From the cell containing the given text, extract its center point as (x, y) coordinate. 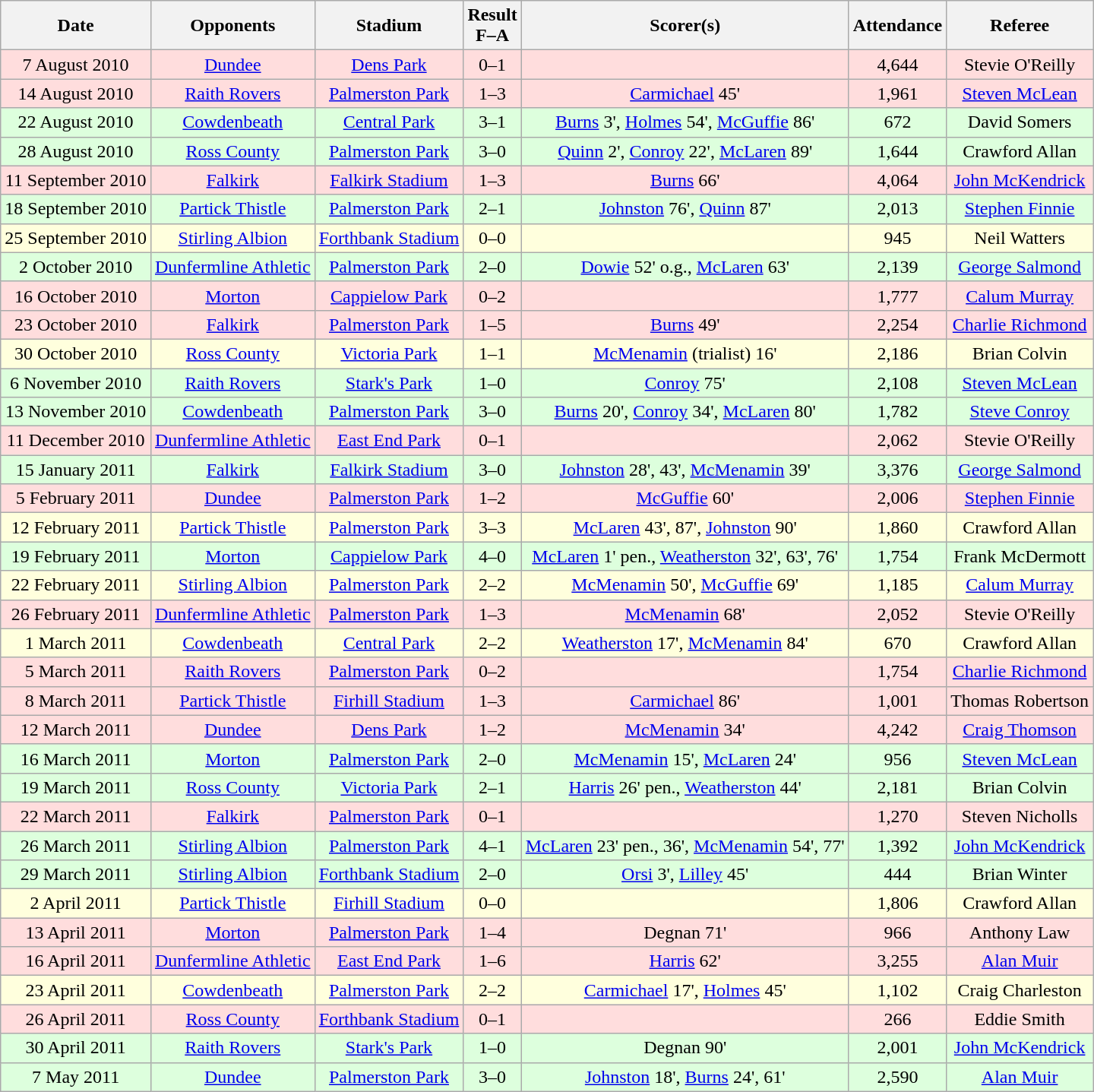
22 March 2011 (76, 816)
23 October 2010 (76, 324)
26 March 2011 (76, 846)
McGuffie 60' (685, 499)
Steve Conroy (1020, 412)
ResultF–A (492, 26)
McMenamin 15', McLaren 24' (685, 758)
18 September 2010 (76, 209)
1–1 (492, 353)
13 November 2010 (76, 412)
Date (76, 26)
2,006 (897, 499)
Johnston 76', Quinn 87' (685, 209)
11 December 2010 (76, 441)
4,644 (897, 65)
1–4 (492, 932)
McMenamin 50', McGuffie 69' (685, 585)
956 (897, 758)
12 February 2011 (76, 527)
Harris 62' (685, 961)
Burns 3', Holmes 54', McGuffie 86' (685, 122)
1,392 (897, 846)
2,181 (897, 787)
Carmichael 17', Holmes 45' (685, 990)
7 August 2010 (76, 65)
7 May 2011 (76, 1077)
5 February 2011 (76, 499)
2 October 2010 (76, 267)
2,108 (897, 382)
29 March 2011 (76, 875)
670 (897, 643)
Referee (1020, 26)
22 August 2010 (76, 122)
30 April 2011 (76, 1048)
2,052 (897, 614)
2,001 (897, 1048)
Harris 26' pen., Weatherston 44' (685, 787)
2,139 (897, 267)
McLaren 43', 87', Johnston 90' (685, 527)
1,961 (897, 93)
McMenamin (trialist) 16' (685, 353)
5 March 2011 (76, 672)
Dowie 52' o.g., McLaren 63' (685, 267)
1,782 (897, 412)
12 March 2011 (76, 730)
2,254 (897, 324)
Burns 49' (685, 324)
30 October 2010 (76, 353)
McMenamin 68' (685, 614)
3–1 (492, 122)
266 (897, 1019)
4,064 (897, 180)
McLaren 23' pen., 36', McMenamin 54', 77' (685, 846)
Carmichael 45' (685, 93)
Burns 20', Conroy 34', McLaren 80' (685, 412)
1–6 (492, 961)
1 March 2011 (76, 643)
3,376 (897, 470)
Conroy 75' (685, 382)
Craig Thomson (1020, 730)
19 March 2011 (76, 787)
16 April 2011 (76, 961)
14 August 2010 (76, 93)
Weatherston 17', McMenamin 84' (685, 643)
23 April 2011 (76, 990)
Degnan 71' (685, 932)
Scorer(s) (685, 26)
Degnan 90' (685, 1048)
13 April 2011 (76, 932)
Quinn 2', Conroy 22', McLaren 89' (685, 151)
1,001 (897, 701)
2 April 2011 (76, 904)
2,186 (897, 353)
26 February 2011 (76, 614)
1,860 (897, 527)
16 October 2010 (76, 296)
3,255 (897, 961)
1,644 (897, 151)
4,242 (897, 730)
1–5 (492, 324)
Thomas Robertson (1020, 701)
2,590 (897, 1077)
25 September 2010 (76, 238)
Opponents (232, 26)
4–1 (492, 846)
Burns 66' (685, 180)
Attendance (897, 26)
Craig Charleston (1020, 990)
945 (897, 238)
11 September 2010 (76, 180)
Orsi 3', Lilley 45' (685, 875)
Eddie Smith (1020, 1019)
2,013 (897, 209)
15 January 2011 (76, 470)
Stadium (389, 26)
Johnston 18', Burns 24', 61' (685, 1077)
1,777 (897, 296)
1,806 (897, 904)
Johnston 28', 43', McMenamin 39' (685, 470)
Anthony Law (1020, 932)
Frank McDermott (1020, 556)
1,270 (897, 816)
McLaren 1' pen., Weatherston 32', 63', 76' (685, 556)
26 April 2011 (76, 1019)
19 February 2011 (76, 556)
2,062 (897, 441)
David Somers (1020, 122)
8 March 2011 (76, 701)
16 March 2011 (76, 758)
Carmichael 86' (685, 701)
McMenamin 34' (685, 730)
22 February 2011 (76, 585)
Brian Winter (1020, 875)
3–3 (492, 527)
4–0 (492, 556)
672 (897, 122)
444 (897, 875)
6 November 2010 (76, 382)
Steven Nicholls (1020, 816)
966 (897, 932)
1,102 (897, 990)
Neil Watters (1020, 238)
1,185 (897, 585)
28 August 2010 (76, 151)
